Return the (x, y) coordinate for the center point of the cell that contains the specified text.  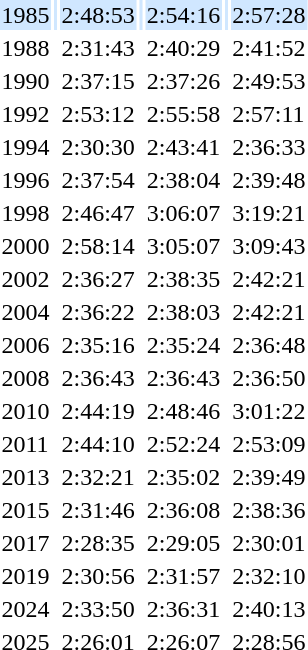
2010 (26, 411)
2:35:16 (98, 345)
2:36:48 (269, 345)
2008 (26, 378)
2:30:56 (98, 576)
3:09:43 (269, 246)
2:46:47 (98, 213)
2:32:21 (98, 477)
2:35:02 (183, 477)
2:58:14 (98, 246)
2:36:22 (98, 312)
2015 (26, 510)
2:40:29 (183, 48)
2:55:58 (183, 114)
2002 (26, 279)
1996 (26, 180)
2000 (26, 246)
2:29:05 (183, 543)
2:53:09 (269, 444)
2:54:16 (183, 15)
2:30:30 (98, 147)
1990 (26, 81)
2:41:52 (269, 48)
2:48:53 (98, 15)
2:38:04 (183, 180)
2004 (26, 312)
1998 (26, 213)
2:38:36 (269, 510)
2:37:15 (98, 81)
1994 (26, 147)
2019 (26, 576)
2:48:46 (183, 411)
2:36:27 (98, 279)
2013 (26, 477)
3:06:07 (183, 213)
2:31:46 (98, 510)
3:05:07 (183, 246)
3:19:21 (269, 213)
2:57:28 (269, 15)
2:31:57 (183, 576)
2:38:03 (183, 312)
2:44:10 (98, 444)
2:37:26 (183, 81)
2:36:33 (269, 147)
2:36:31 (183, 609)
2:36:08 (183, 510)
2:35:24 (183, 345)
2:57:11 (269, 114)
2006 (26, 345)
2:37:54 (98, 180)
2:49:53 (269, 81)
2:38:35 (183, 279)
2:28:35 (98, 543)
3:01:22 (269, 411)
2017 (26, 543)
2:39:49 (269, 477)
1992 (26, 114)
2:39:48 (269, 180)
2:32:10 (269, 576)
2:30:01 (269, 543)
1988 (26, 48)
2:44:19 (98, 411)
2:33:50 (98, 609)
2:36:50 (269, 378)
2:52:24 (183, 444)
2:40:13 (269, 609)
2:43:41 (183, 147)
1985 (26, 15)
2:53:12 (98, 114)
2011 (26, 444)
2024 (26, 609)
2:31:43 (98, 48)
